Find where the given text appears and provide that cell's center as (x, y) coordinate. 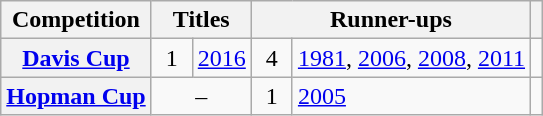
– (201, 96)
Competition (76, 20)
1981, 2006, 2008, 2011 (411, 58)
Hopman Cup (76, 96)
4 (272, 58)
Titles (201, 20)
Davis Cup (76, 58)
2016 (222, 58)
2005 (411, 96)
Runner-ups (390, 20)
